Capture the cell that displays the provided text and extract its (x, y) central coordinate. 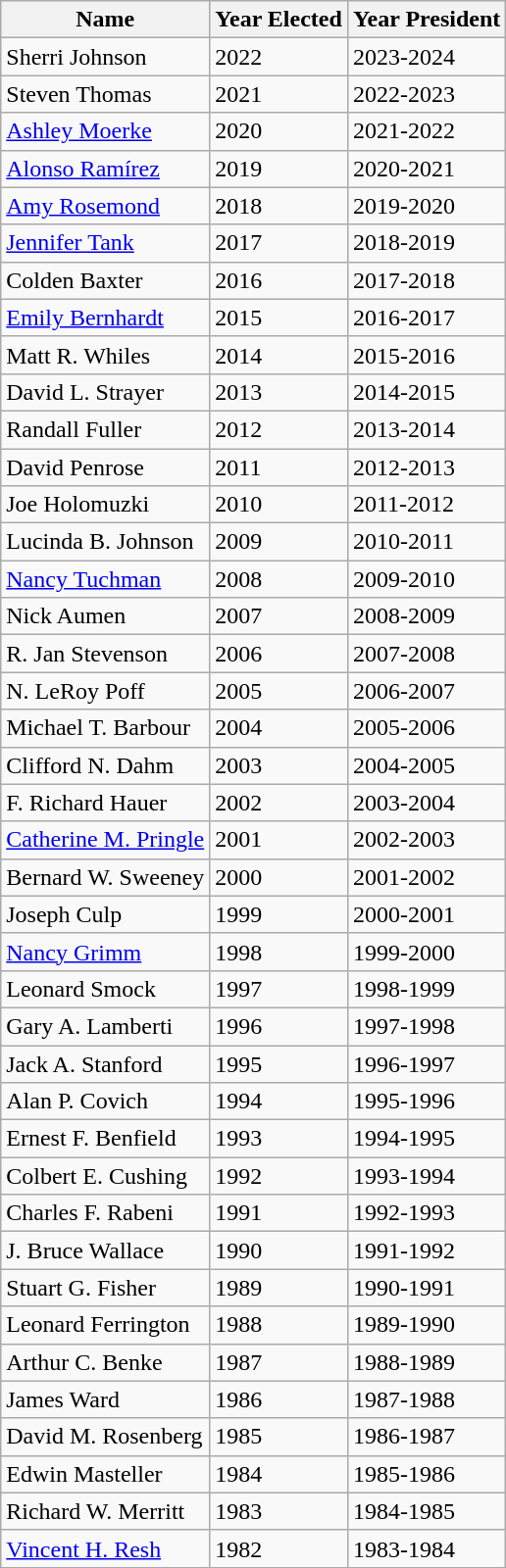
2006-2007 (426, 691)
1993 (278, 1139)
2018 (278, 206)
1992-1993 (426, 1213)
Amy Rosemond (106, 206)
Nancy Grimm (106, 952)
2004 (278, 728)
2017 (278, 243)
Alan P. Covich (106, 1102)
2009 (278, 542)
1991 (278, 1213)
2013-2014 (426, 429)
2016 (278, 280)
2004-2005 (426, 765)
Nick Aumen (106, 616)
Clifford N. Dahm (106, 765)
Alonso Ramírez (106, 169)
1999-2000 (426, 952)
1987 (278, 1362)
Emily Bernhardt (106, 318)
1992 (278, 1176)
1982 (278, 1548)
1988 (278, 1325)
David L. Strayer (106, 392)
1986 (278, 1399)
1996-1997 (426, 1063)
Name (106, 20)
2005 (278, 691)
1984 (278, 1474)
2011-2012 (426, 505)
2005-2006 (426, 728)
2010 (278, 505)
Edwin Masteller (106, 1474)
2017-2018 (426, 280)
2001 (278, 840)
1994-1995 (426, 1139)
2007 (278, 616)
Steven Thomas (106, 94)
Colden Baxter (106, 280)
1995-1996 (426, 1102)
2000 (278, 877)
2001-2002 (426, 877)
2019 (278, 169)
1994 (278, 1102)
2012-2013 (426, 467)
2006 (278, 654)
1995 (278, 1063)
1984-1985 (426, 1511)
Joseph Culp (106, 914)
Arthur C. Benke (106, 1362)
1983 (278, 1511)
2016-2017 (426, 318)
Joe Holomuzki (106, 505)
2023-2024 (426, 57)
1999 (278, 914)
James Ward (106, 1399)
2021-2022 (426, 131)
2015-2016 (426, 355)
1989-1990 (426, 1325)
2000-2001 (426, 914)
Leonard Ferrington (106, 1325)
2007-2008 (426, 654)
Bernard W. Sweeney (106, 877)
Richard W. Merritt (106, 1511)
1997 (278, 989)
2003-2004 (426, 803)
David M. Rosenberg (106, 1437)
2013 (278, 392)
2020 (278, 131)
2012 (278, 429)
Jack A. Stanford (106, 1063)
N. LeRoy Poff (106, 691)
Michael T. Barbour (106, 728)
1991-1992 (426, 1250)
2003 (278, 765)
2022 (278, 57)
2018-2019 (426, 243)
2021 (278, 94)
1989 (278, 1288)
Stuart G. Fisher (106, 1288)
2002-2003 (426, 840)
1985-1986 (426, 1474)
2009-2010 (426, 579)
2011 (278, 467)
Ashley Moerke (106, 131)
Colbert E. Cushing (106, 1176)
2019-2020 (426, 206)
2022-2023 (426, 94)
2014 (278, 355)
David Penrose (106, 467)
1998-1999 (426, 989)
Year President (426, 20)
Randall Fuller (106, 429)
1990-1991 (426, 1288)
2020-2021 (426, 169)
1983-1984 (426, 1548)
Leonard Smock (106, 989)
Ernest F. Benfield (106, 1139)
1996 (278, 1026)
Gary A. Lamberti (106, 1026)
2010-2011 (426, 542)
Catherine M. Pringle (106, 840)
J. Bruce Wallace (106, 1250)
F. Richard Hauer (106, 803)
1987-1988 (426, 1399)
1985 (278, 1437)
Year Elected (278, 20)
Vincent H. Resh (106, 1548)
Charles F. Rabeni (106, 1213)
1993-1994 (426, 1176)
R. Jan Stevenson (106, 654)
Lucinda B. Johnson (106, 542)
2002 (278, 803)
2008-2009 (426, 616)
2014-2015 (426, 392)
1990 (278, 1250)
2015 (278, 318)
1986-1987 (426, 1437)
Nancy Tuchman (106, 579)
1988-1989 (426, 1362)
1997-1998 (426, 1026)
Matt R. Whiles (106, 355)
Jennifer Tank (106, 243)
Sherri Johnson (106, 57)
2008 (278, 579)
1998 (278, 952)
